Identify which cell holds the provided text, then report its [X, Y] central coordinate. 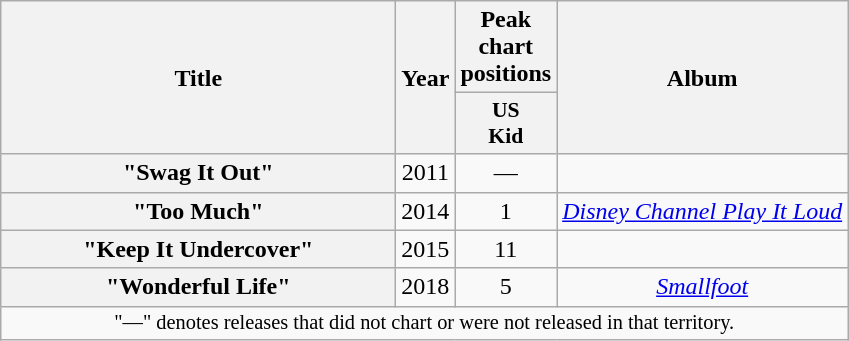
Year [426, 78]
USKid [506, 124]
Smallfoot [702, 287]
"—" denotes releases that did not chart or were not released in that territory. [424, 323]
2011 [426, 173]
Album [702, 78]
Peak chart positions [506, 47]
"Swag It Out" [198, 173]
2015 [426, 249]
"Wonderful Life" [198, 287]
"Too Much" [198, 211]
Title [198, 78]
Disney Channel Play It Loud [702, 211]
"Keep It Undercover" [198, 249]
2018 [426, 287]
— [506, 173]
11 [506, 249]
5 [506, 287]
2014 [426, 211]
1 [506, 211]
